Return the [X, Y] coordinate for the center point of the cell that contains the specified text.  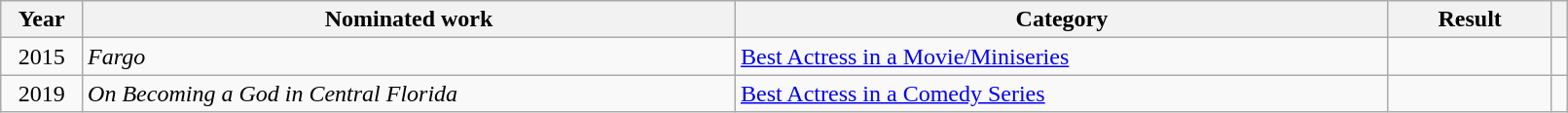
Fargo [409, 56]
Nominated work [409, 19]
Year [42, 19]
2015 [42, 56]
Best Actress in a Movie/Miniseries [1061, 56]
Result [1470, 19]
Category [1061, 19]
2019 [42, 94]
Best Actress in a Comedy Series [1061, 94]
On Becoming a God in Central Florida [409, 94]
